Extract the (x, y) coordinate from the center of the cell holding the provided text.  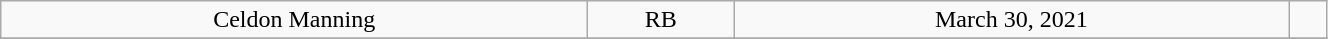
March 30, 2021 (1012, 20)
Celdon Manning (294, 20)
RB (661, 20)
